Scan for the cell matching the given text and deliver its [X, Y] coordinate at center. 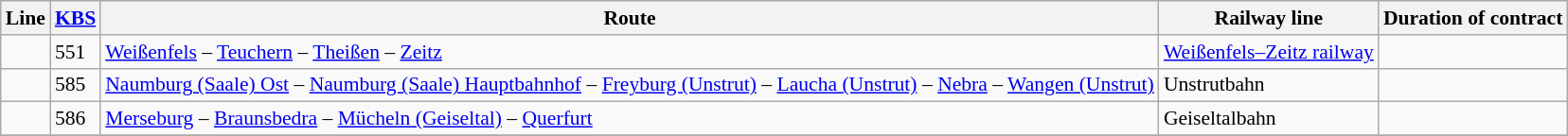
586 [76, 119]
Geiseltalbahn [1269, 119]
KBS [76, 18]
Naumburg (Saale) Ost – Naumburg (Saale) Hauptbahnhof – Freyburg (Unstrut) – Laucha (Unstrut) – Nebra – Wangen (Unstrut) [630, 85]
Unstrutbahn [1269, 85]
Duration of contract [1473, 18]
585 [76, 85]
Railway line [1269, 18]
Route [630, 18]
Weißenfels–Zeitz railway [1269, 52]
Weißenfels – Teuchern – Theißen – Zeitz [630, 52]
Merseburg – Braunsbedra – Mücheln (Geiseltal) – Querfurt [630, 119]
Line [26, 18]
551 [76, 52]
